Locate the cell with the specified text and output its (x, y) center coordinate. 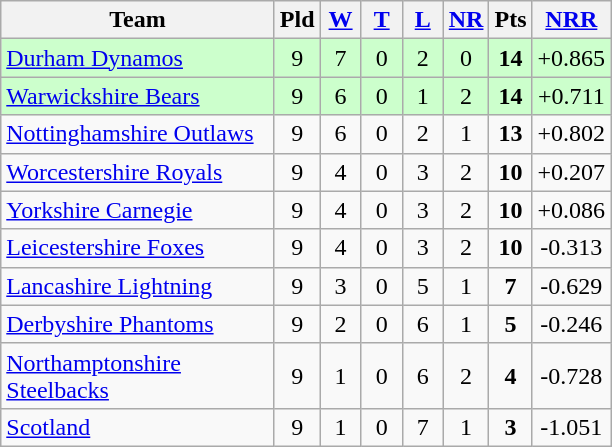
-0.313 (572, 248)
Pld (297, 20)
Nottinghamshire Outlaws (138, 134)
NR (466, 20)
+0.207 (572, 172)
-0.246 (572, 324)
Yorkshire Carnegie (138, 210)
Pts (510, 20)
+0.865 (572, 58)
Warwickshire Bears (138, 96)
Derbyshire Phantoms (138, 324)
13 (510, 134)
-0.728 (572, 376)
Team (138, 20)
-1.051 (572, 427)
L (422, 20)
Scotland (138, 427)
-0.629 (572, 286)
+0.802 (572, 134)
Worcestershire Royals (138, 172)
+0.086 (572, 210)
Northamptonshire Steelbacks (138, 376)
Durham Dynamos (138, 58)
Leicestershire Foxes (138, 248)
+0.711 (572, 96)
W (340, 20)
T (382, 20)
NRR (572, 20)
Lancashire Lightning (138, 286)
